For the text-containing cell, return its midpoint in [X, Y] coordinate format. 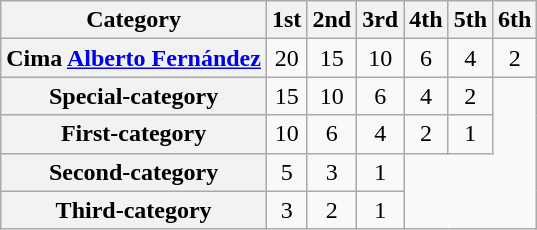
Special-category [134, 96]
5 [286, 172]
2nd [332, 20]
20 [286, 58]
1st [286, 20]
Cima Alberto Fernández [134, 58]
5th [470, 20]
6th [515, 20]
Third-category [134, 210]
3rd [380, 20]
Category [134, 20]
4th [426, 20]
Second-category [134, 172]
First-category [134, 134]
